For the text-containing cell, return its midpoint in (x, y) coordinate format. 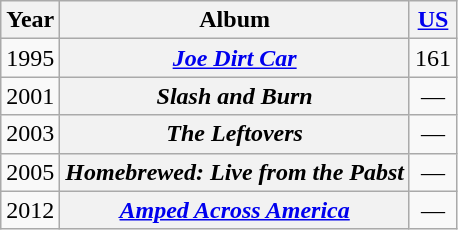
The Leftovers (235, 134)
Joe Dirt Car (235, 58)
Album (235, 20)
161 (432, 58)
2012 (30, 210)
Amped Across America (235, 210)
2005 (30, 172)
1995 (30, 58)
2003 (30, 134)
Year (30, 20)
Slash and Burn (235, 96)
US (432, 20)
2001 (30, 96)
Homebrewed: Live from the Pabst (235, 172)
